From the cell containing the given text, extract its center point as (x, y) coordinate. 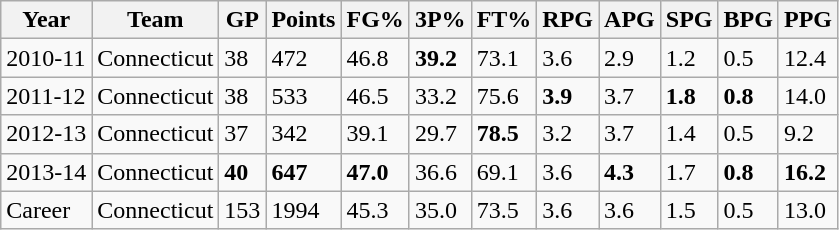
647 (304, 172)
2011-12 (46, 96)
12.4 (808, 58)
46.5 (375, 96)
9.2 (808, 134)
SPG (689, 20)
29.7 (440, 134)
2013-14 (46, 172)
RPG (568, 20)
1.2 (689, 58)
69.1 (504, 172)
1.5 (689, 210)
Year (46, 20)
13.0 (808, 210)
APG (630, 20)
2010-11 (46, 58)
3.2 (568, 134)
39.2 (440, 58)
Points (304, 20)
3P% (440, 20)
2012-13 (46, 134)
73.1 (504, 58)
FG% (375, 20)
37 (242, 134)
33.2 (440, 96)
342 (304, 134)
14.0 (808, 96)
39.1 (375, 134)
533 (304, 96)
PPG (808, 20)
Career (46, 210)
45.3 (375, 210)
4.3 (630, 172)
47.0 (375, 172)
FT% (504, 20)
40 (242, 172)
36.6 (440, 172)
BPG (748, 20)
46.8 (375, 58)
16.2 (808, 172)
1.8 (689, 96)
1.4 (689, 134)
472 (304, 58)
3.9 (568, 96)
75.6 (504, 96)
GP (242, 20)
78.5 (504, 134)
153 (242, 210)
1994 (304, 210)
Team (156, 20)
2.9 (630, 58)
35.0 (440, 210)
73.5 (504, 210)
1.7 (689, 172)
